Scan for the cell matching the given text and deliver its (X, Y) coordinate at center. 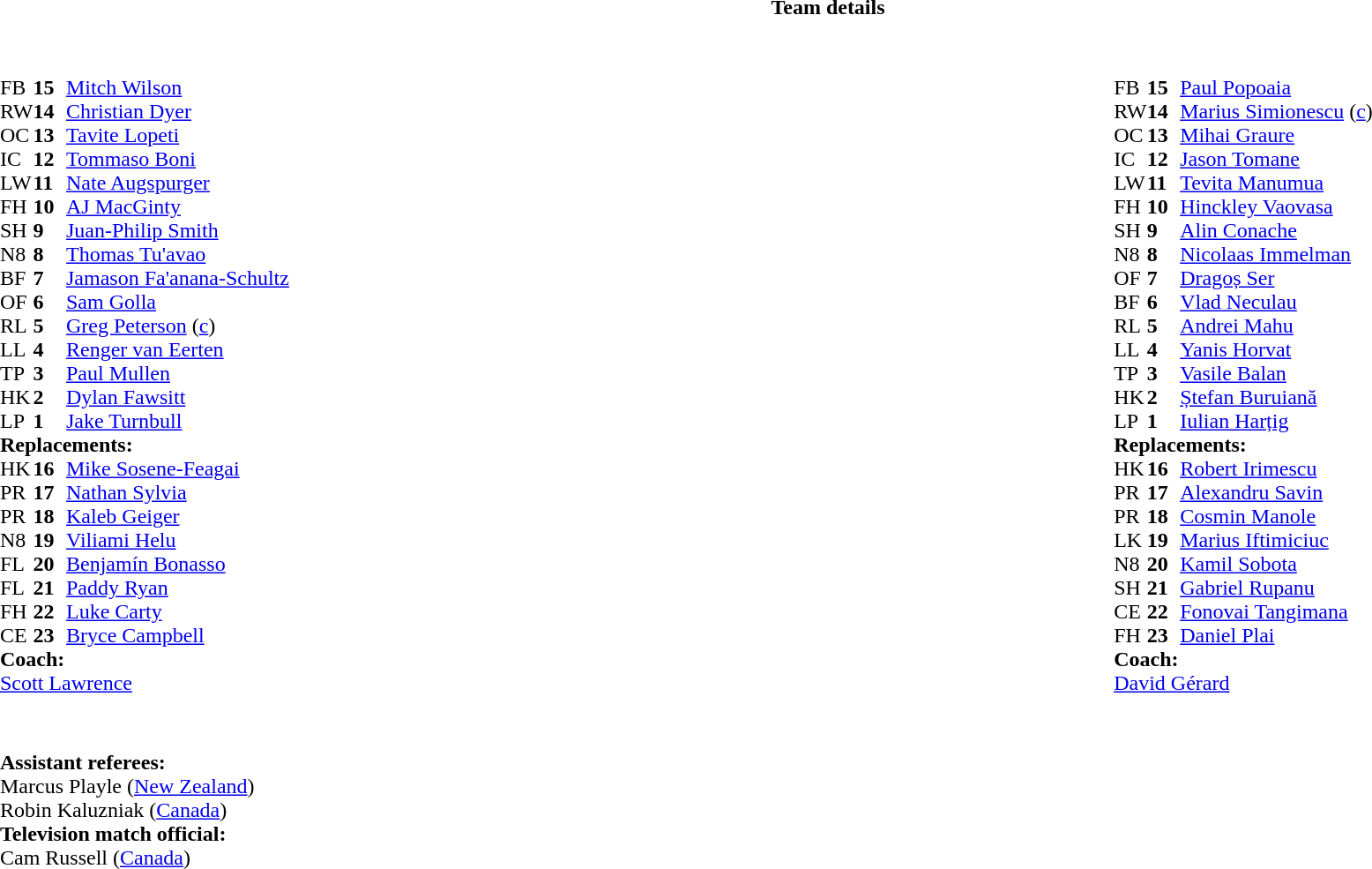
AJ MacGinty (178, 206)
Mike Sosene-Feagai (178, 469)
Greg Peterson (c) (178, 326)
LK (1130, 540)
Nate Augspurger (178, 184)
Kaleb Geiger (178, 517)
Dylan Fawsitt (178, 397)
Viliami Helu (178, 540)
Paul Mullen (178, 374)
Nathan Sylvia (178, 492)
Replacements: (145, 445)
Thomas Tu'avao (178, 254)
Sam Golla (178, 302)
Scott Lawrence (145, 683)
Renger van Eerten (178, 349)
Tommaso Boni (178, 159)
Coach: (145, 660)
Jamason Fa'anana-Schultz (178, 279)
Bryce Campbell (178, 635)
Paddy Ryan (178, 588)
Luke Carty (178, 612)
Juan-Philip Smith (178, 231)
Tavite Lopeti (178, 136)
Benjamín Bonasso (178, 565)
Christian Dyer (178, 111)
Jake Turnbull (178, 422)
Mitch Wilson (178, 88)
